Provide the [x, y] coordinate of the cell's center where the given text is located.  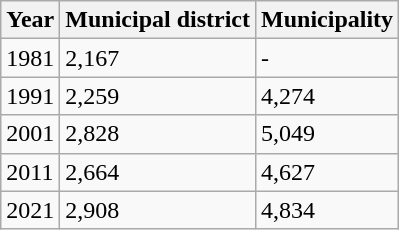
4,627 [328, 172]
2,908 [158, 210]
2,259 [158, 96]
2,664 [158, 172]
2,828 [158, 134]
Municipal district [158, 20]
2001 [30, 134]
2011 [30, 172]
2,167 [158, 58]
1981 [30, 58]
2021 [30, 210]
- [328, 58]
4,834 [328, 210]
4,274 [328, 96]
5,049 [328, 134]
1991 [30, 96]
Municipality [328, 20]
Year [30, 20]
